Determine the (X, Y) coordinate at the center of the cell enclosing the given text.  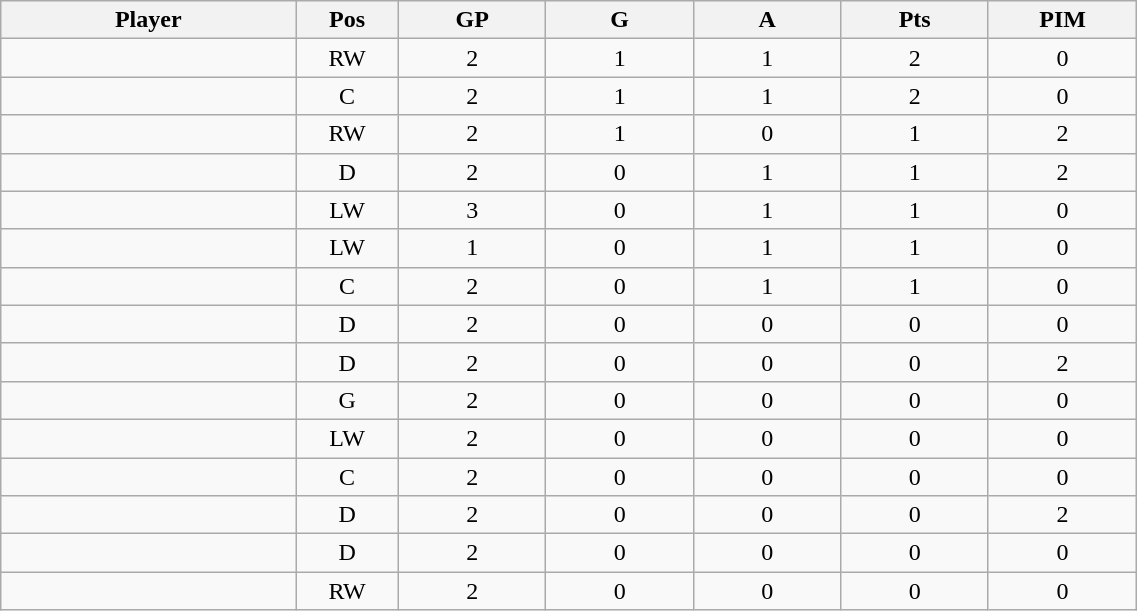
A (766, 20)
PIM (1062, 20)
Pos (348, 20)
GP (472, 20)
Pts (914, 20)
Player (148, 20)
3 (472, 210)
